Detect which cell encompasses the target text, then output its (X, Y) center coordinate. 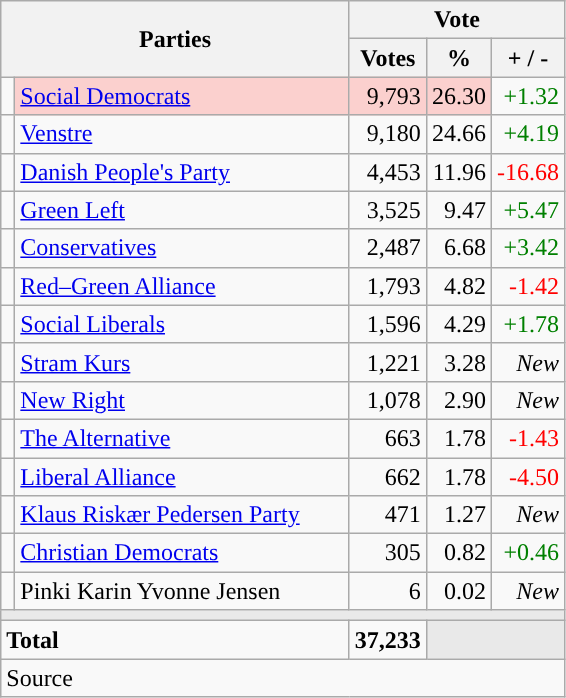
Social Democrats (182, 96)
4.82 (458, 286)
+5.47 (528, 210)
+ / - (528, 58)
+1.78 (528, 324)
Venstre (182, 134)
% (458, 58)
Social Liberals (182, 324)
1,078 (388, 400)
663 (388, 438)
Christian Democrats (182, 553)
9,793 (388, 96)
+1.32 (528, 96)
1,596 (388, 324)
1.27 (458, 515)
Klaus Riskær Pedersen Party (182, 515)
6 (388, 591)
4.29 (458, 324)
3.28 (458, 362)
Conservatives (182, 248)
-1.42 (528, 286)
Red–Green Alliance (182, 286)
Stram Kurs (182, 362)
Vote (456, 20)
+0.46 (528, 553)
11.96 (458, 172)
Parties (176, 39)
Pinki Karin Yvonne Jensen (182, 591)
-4.50 (528, 477)
9.47 (458, 210)
3,525 (388, 210)
+4.19 (528, 134)
Source (283, 678)
Danish People's Party (182, 172)
24.66 (458, 134)
37,233 (388, 640)
Votes (388, 58)
-16.68 (528, 172)
2,487 (388, 248)
The Alternative (182, 438)
26.30 (458, 96)
1,221 (388, 362)
Total (176, 640)
2.90 (458, 400)
0.82 (458, 553)
New Right (182, 400)
-1.43 (528, 438)
Liberal Alliance (182, 477)
662 (388, 477)
6.68 (458, 248)
471 (388, 515)
1,793 (388, 286)
0.02 (458, 591)
9,180 (388, 134)
+3.42 (528, 248)
4,453 (388, 172)
Green Left (182, 210)
305 (388, 553)
